Output the (X, Y) coordinate of the center of the cell containing the given text.  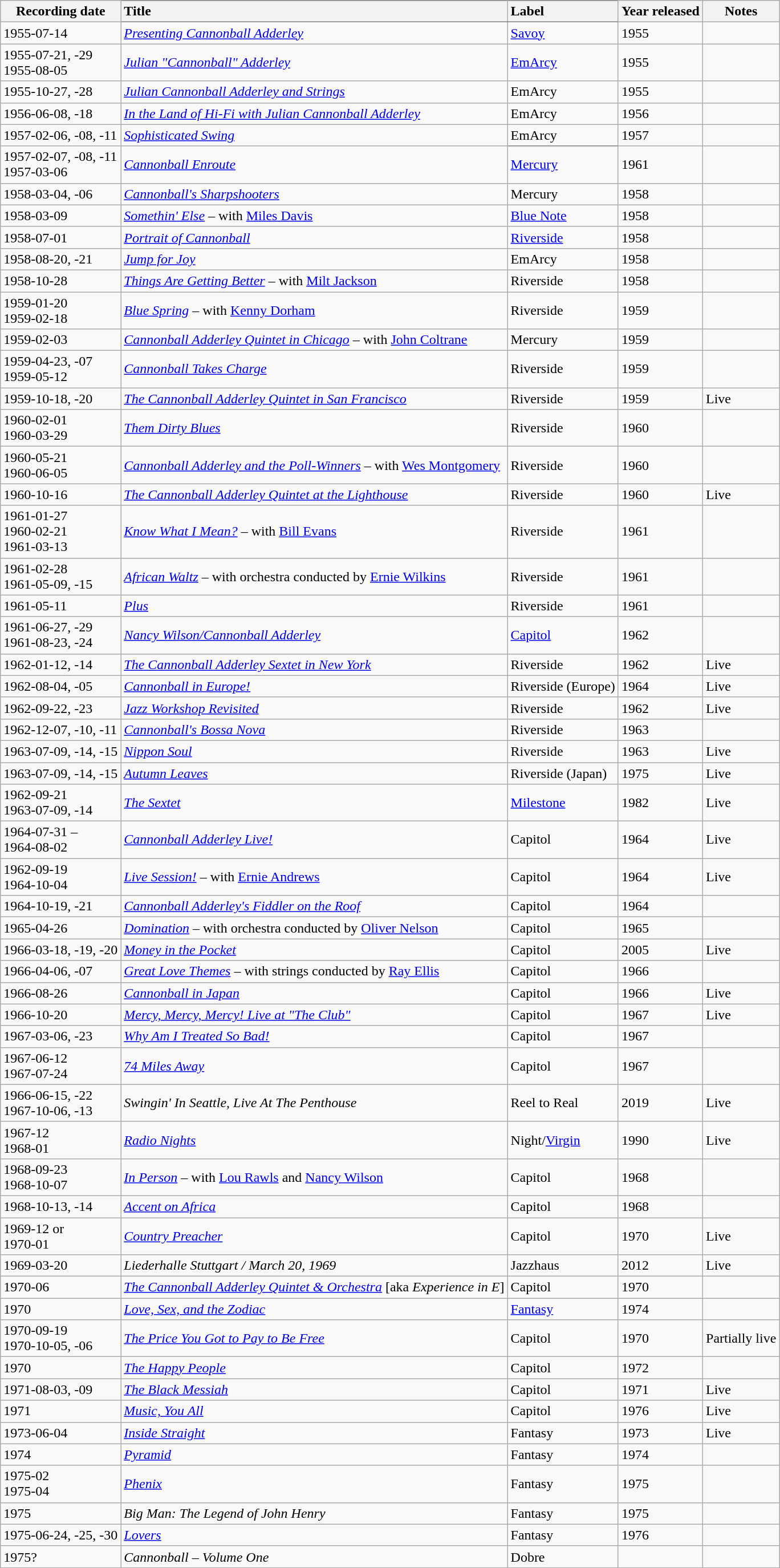
Portrait of Cannonball (314, 237)
1982 (660, 803)
1965-04-26 (60, 928)
1959-01-20 1959-02-18 (60, 310)
1965 (660, 928)
Sophisticated Swing (314, 135)
Them Dirty Blues (314, 428)
1958-03-09 (60, 216)
1956 (660, 114)
1955-07-21, -29 1955-08-05 (60, 63)
74 Miles Away (314, 1065)
1961-06-27, -29 1961-08-23, -24 (60, 635)
Cannonball – Volume One (314, 1557)
Julian Cannonball Adderley and Strings (314, 92)
Recording date (60, 11)
1970-09-19 1970-10-05, -06 (60, 1338)
Title (314, 11)
2019 (660, 1103)
The Cannonball Adderley Quintet & Orchestra [aka Experience in E] (314, 1287)
Cannonball's Sharpshooters (314, 194)
1962-08-04, -05 (60, 686)
1966-04-06, -07 (60, 971)
Jump for Joy (314, 259)
Somethin' Else – with Miles Davis (314, 216)
1962-09-21 1963-07-09, -14 (60, 803)
Blue Note (563, 216)
Dobre (563, 1557)
1971-08-03, -09 (60, 1389)
Milestone (563, 803)
Great Love Themes – with strings conducted by Ray Ellis (314, 971)
1957-02-06, -08, -11 (60, 135)
1956-06-08, -18 (60, 114)
1972 (660, 1368)
In Person – with Lou Rawls and Nancy Wilson (314, 1177)
Mercy, Mercy, Mercy! Live at "The Club" (314, 1015)
1959-04-23, -07 1959-05-12 (60, 370)
2012 (660, 1266)
Accent on Africa (314, 1206)
Nippon Soul (314, 751)
Cannonball Adderley's Fiddler on the Roof (314, 906)
Country Preacher (314, 1235)
Love, Sex, and the Zodiac (314, 1309)
1967-03-06, -23 (60, 1036)
1966-06-15, -22 1967-10-06, -13 (60, 1103)
Cannonball in Europe! (314, 686)
1955-10-27, -28 (60, 92)
Radio Nights (314, 1140)
Cannonball's Bossa Nova (314, 730)
1958-10-28 (60, 281)
1969-12 or 1970-01 (60, 1235)
Inside Straight (314, 1433)
Nancy Wilson/Cannonball Adderley (314, 635)
Know What I Mean? – with Bill Evans (314, 532)
Lovers (314, 1535)
1955-07-14 (60, 33)
Music, You All (314, 1411)
Cannonball Adderley Quintet in Chicago – with John Coltrane (314, 340)
1973-06-04 (60, 1433)
1973 (660, 1433)
Reel to Real (563, 1103)
1964-07-31 –1964-08-02 (60, 840)
Cannonball Enroute (314, 164)
1966-10-20 (60, 1015)
Domination – with orchestra conducted by Oliver Nelson (314, 928)
Partially live (741, 1338)
Cannonball in Japan (314, 993)
Riverside (Japan) (563, 773)
Autumn Leaves (314, 773)
Jazzhaus (563, 1266)
1958-03-04, -06 (60, 194)
1957-02-07, -08, -11 1957-03-06 (60, 164)
The Cannonball Adderley Quintet in San Francisco (314, 399)
Swingin' In Seattle, Live At The Penthouse (314, 1103)
1968-10-13, -14 (60, 1206)
The Price You Got to Pay to Be Free (314, 1338)
Riverside (Europe) (563, 686)
1970-06 (60, 1287)
1975-02 1975-04 (60, 1484)
1958-08-20, -21 (60, 259)
Plus (314, 606)
Things Are Getting Better – with Milt Jackson (314, 281)
Live Session! – with Ernie Andrews (314, 877)
Cannonball Adderley and the Poll-Winners – with Wes Montgomery (314, 465)
1975? (60, 1557)
Blue Spring – with Kenny Dorham (314, 310)
1968-09-23 1968-10-07 (60, 1177)
Presenting Cannonball Adderley (314, 33)
1962-12-07, -10, -11 (60, 730)
1962-09-19 1964-10-04 (60, 877)
1959-02-03 (60, 340)
Jazz Workshop Revisited (314, 708)
Julian "Cannonball" Adderley (314, 63)
The Happy People (314, 1368)
1975-06-24, -25, -30 (60, 1535)
Liederhalle Stuttgart / March 20, 1969 (314, 1266)
The Black Messiah (314, 1389)
1969-03-20 (60, 1266)
1957 (660, 135)
1961-01-27 1960-02-21 1961-03-13 (60, 532)
1962-09-22, -23 (60, 708)
1961-02-28 1961-05-09, -15 (60, 576)
Cannonball Adderley Live! (314, 840)
1966-08-26 (60, 993)
Night/Virgin (563, 1140)
2005 (660, 950)
The Sextet (314, 803)
In the Land of Hi-Fi with Julian Cannonball Adderley (314, 114)
The Cannonball Adderley Sextet in New York (314, 665)
Notes (741, 11)
Pyramid (314, 1454)
1960-02-01 1960-03-29 (60, 428)
1961-05-11 (60, 606)
Savoy (563, 33)
Cannonball Takes Charge (314, 370)
1964-10-19, -21 (60, 906)
1958-07-01 (60, 237)
African Waltz – with orchestra conducted by Ernie Wilkins (314, 576)
Year released (660, 11)
Phenix (314, 1484)
Why Am I Treated So Bad! (314, 1036)
The Cannonball Adderley Quintet at the Lighthouse (314, 495)
1962-01-12, -14 (60, 665)
1959-10-18, -20 (60, 399)
Money in the Pocket (314, 950)
Label (563, 11)
1960-10-16 (60, 495)
Big Man: The Legend of John Henry (314, 1513)
1966-03-18, -19, -20 (60, 950)
1967-12 1968-01 (60, 1140)
1990 (660, 1140)
1967-06-12 1967-07-24 (60, 1065)
1960-05-21 1960-06-05 (60, 465)
